Return (x, y) of the center of cell containing provided text 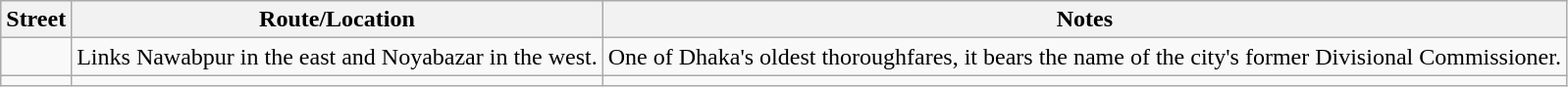
Street (36, 20)
One of Dhaka's oldest thoroughfares, it bears the name of the city's former Divisional Commissioner. (1084, 57)
Links Nawabpur in the east and Noyabazar in the west. (338, 57)
Notes (1084, 20)
Route/Location (338, 20)
